From the cell containing the given text, extract its center point as [X, Y] coordinate. 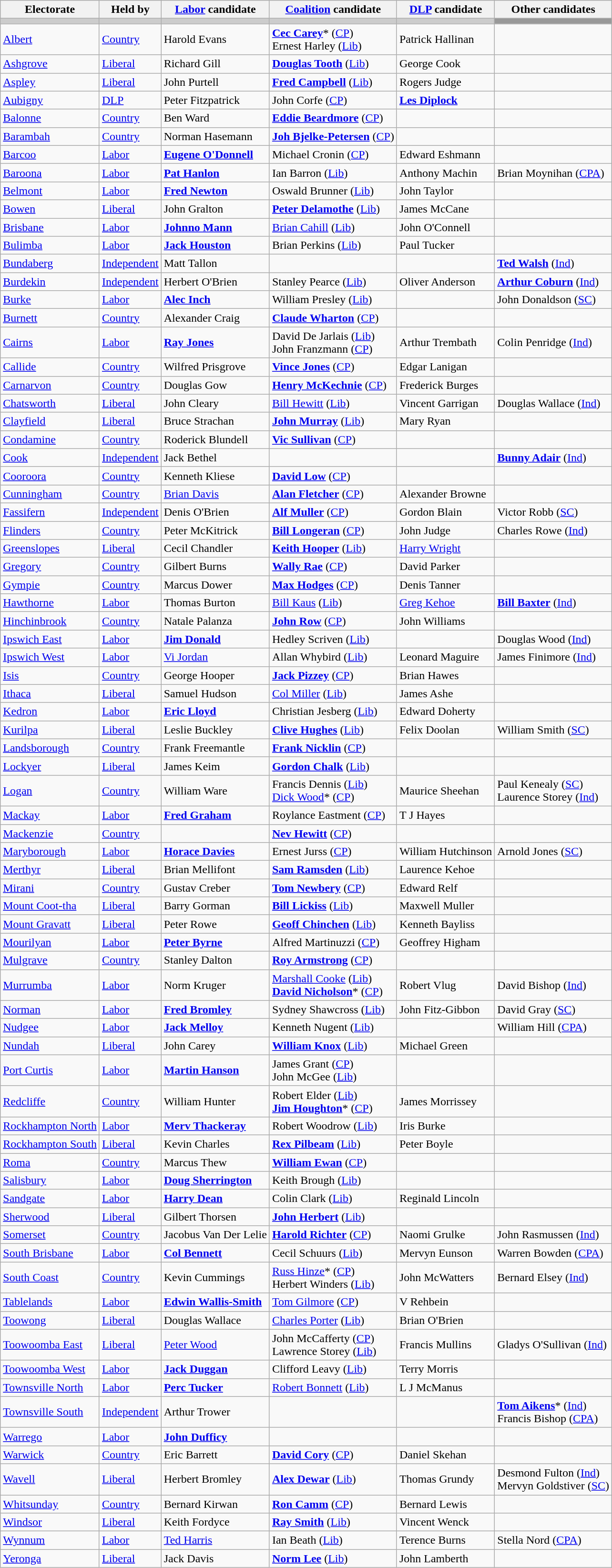
Douglas Wood (Ind) [553, 639]
Townsville North [50, 1387]
David Low (CP) [333, 476]
Daniel Skehan [445, 1455]
Ipswich West [50, 657]
Gordon Blain [445, 512]
Ashgrove [50, 64]
Belmont [50, 191]
Kevin Cummings [215, 1277]
Charles Porter (Lib) [333, 1320]
Kurilpa [50, 730]
John Gralton [215, 209]
Flinders [50, 530]
Toowoomba East [50, 1345]
John Rasmussen (Ind) [553, 1235]
John Judge [445, 530]
James McCane [445, 209]
Kevin Charles [215, 1144]
Warren Bowden (CPA) [553, 1253]
Col Bennett [215, 1253]
John McCafferty (CP) Lawrence Storey (Lib) [333, 1345]
David Parker [445, 567]
Keith Brough (Lib) [333, 1181]
Jacobus Van Der Lelie [215, 1235]
Eric Barrett [215, 1455]
Kenneth Bayliss [445, 924]
John Williams [445, 621]
Johnno Mann [215, 227]
Wally Rae (CP) [333, 567]
Jim Donald [215, 639]
Sandgate [50, 1199]
Greg Kehoe [445, 603]
Harry Dean [215, 1199]
Laurence Kehoe [445, 870]
Coalition candidate [333, 10]
Edward Eshmann [445, 154]
Felix Doolan [445, 730]
Edwin Wallis-Smith [215, 1302]
Other candidates [553, 10]
Mackay [50, 815]
Oswald Brunner (Lib) [333, 191]
Denis Tanner [445, 585]
Alexander Craig [215, 318]
Merthyr [50, 870]
Warwick [50, 1455]
James Finimore (Ind) [553, 657]
Logan [50, 790]
Kedron [50, 712]
Paul Kenealy (SC) Laurence Storey (Ind) [553, 790]
Tablelands [50, 1302]
Ipswich East [50, 639]
Stanley Dalton [215, 960]
Burdekin [50, 282]
Harry Wright [445, 549]
Ithaca [50, 693]
Bernard Kirwan [215, 1504]
Max Hodges (CP) [333, 585]
Marcus Thew [215, 1162]
Tom Gilmore (CP) [333, 1302]
L J McManus [445, 1387]
Claude Wharton (CP) [333, 318]
Sherwood [50, 1217]
Fred Graham [215, 815]
John Lamberth [445, 1558]
Keith Fordyce [215, 1522]
Stella Nord (CPA) [553, 1540]
Brian Perkins (Lib) [333, 245]
Carnarvon [50, 385]
Whitsunday [50, 1504]
Henry McKechnie (CP) [333, 385]
Samuel Hudson [215, 693]
Roderick Blundell [215, 439]
Gilbert Thorsen [215, 1217]
Douglas Wallace (Ind) [553, 403]
Isis [50, 675]
Kenneth Kliese [215, 476]
Edward Relf [445, 888]
Mackenzie [50, 834]
John Donaldson (SC) [553, 300]
Ben Ward [215, 118]
Bruce Strachan [215, 421]
Aubigny [50, 100]
Jack Houston [215, 245]
John Herbert (Lib) [333, 1217]
Peter McKitrick [215, 530]
Bulimba [50, 245]
Bill Lickiss (Lib) [333, 906]
Ray Smith (Lib) [333, 1522]
Alex Dewar (Lib) [333, 1479]
Jack Pizzey (CP) [333, 675]
John O'Connell [445, 227]
Mervyn Eunson [445, 1253]
Naomi Grulke [445, 1235]
Lockyer [50, 766]
Tom Newbery (CP) [333, 888]
Joh Bjelke-Petersen (CP) [333, 136]
Clive Hughes (Lib) [333, 730]
Tom Aikens* (Ind) Francis Bishop (CPA) [553, 1412]
Peter Rowe [215, 924]
Maurice Sheehan [445, 790]
Labor candidate [215, 10]
Jack Melloy [215, 1028]
Col Miller (Lib) [333, 693]
William Smith (SC) [553, 730]
Vince Jones (CP) [333, 367]
Matt Tallon [215, 264]
South Coast [50, 1277]
Arthur Trower [215, 1412]
Norm Lee (Lib) [333, 1558]
Sydney Shawcross (Lib) [333, 1009]
Edgar Lanigan [445, 367]
John McWatters [445, 1277]
Thomas Burton [215, 603]
Bunny Adair (Ind) [553, 458]
Gustav Creber [215, 888]
Burnett [50, 318]
Herbert Bromley [215, 1479]
Harold Richter (CP) [333, 1235]
South Brisbane [50, 1253]
Sam Ramsden (Lib) [333, 870]
Ray Jones [215, 342]
Frank Nicklin (CP) [333, 748]
William Knox (Lib) [333, 1046]
Burke [50, 300]
Patrick Hallinan [445, 39]
Frederick Burges [445, 385]
Anthony Machin [445, 173]
Bundaberg [50, 264]
Baroona [50, 173]
Alec Inch [215, 300]
David Bishop (Ind) [553, 985]
DLP [130, 100]
Jack Duggan [215, 1369]
Ron Camm (CP) [333, 1504]
William Hunter [215, 1101]
Cooroora [50, 476]
Pat Hanlon [215, 173]
John Row (CP) [333, 621]
Rockhampton North [50, 1126]
Fred Newton [215, 191]
Peter Byrne [215, 942]
Alexander Browne [445, 494]
Barry Gorman [215, 906]
Douglas Gow [215, 385]
Fred Campbell (Lib) [333, 82]
Roy Armstrong (CP) [333, 960]
Gregory [50, 567]
Brian Cahill (Lib) [333, 227]
Arthur Trembath [445, 342]
Natale Palanza [215, 621]
Robert Elder (Lib) Jim Houghton* (CP) [333, 1101]
Murrumba [50, 985]
Alan Fletcher (CP) [333, 494]
Redcliffe [50, 1101]
Arthur Coburn (Ind) [553, 282]
DLP candidate [445, 10]
Christian Jesberg (Lib) [333, 712]
Gladys O'Sullivan (Ind) [553, 1345]
John Taylor [445, 191]
Condamine [50, 439]
Edward Doherty [445, 712]
Michael Cronin (CP) [333, 154]
Douglas Tooth (Lib) [333, 64]
Alf Muller (CP) [333, 512]
Stanley Pearce (Lib) [333, 282]
Barambah [50, 136]
Francis Dennis (Lib) Dick Wood* (CP) [333, 790]
Doug Sherrington [215, 1181]
Bernard Elsey (Ind) [553, 1277]
Bill Longeran (CP) [333, 530]
Wilfred Prisgrove [215, 367]
Vic Sullivan (CP) [333, 439]
Gympie [50, 585]
John Cleary [215, 403]
Horace Davies [215, 852]
Townsville South [50, 1412]
Eric Lloyd [215, 712]
Maryborough [50, 852]
Thomas Grundy [445, 1479]
Merv Thackeray [215, 1126]
Maxwell Muller [445, 906]
T J Hayes [445, 815]
Brian Mellifont [215, 870]
Peter Wood [215, 1345]
John Carey [215, 1046]
Geoff Chinchen (Lib) [333, 924]
Mirani [50, 888]
George Hooper [215, 675]
Balonne [50, 118]
Albert [50, 39]
John Murray (Lib) [333, 421]
Port Curtis [50, 1070]
Peter Boyle [445, 1144]
Bernard Lewis [445, 1504]
Barcoo [50, 154]
Jack Davis [215, 1558]
Ian Barron (Lib) [333, 173]
Ted Walsh (Ind) [553, 264]
Cecil Schuurs (Lib) [333, 1253]
John Purtell [215, 82]
John Dufficy [215, 1436]
Cook [50, 458]
Arnold Jones (SC) [553, 852]
Robert Vlug [445, 985]
Reginald Lincoln [445, 1199]
Callide [50, 367]
Ian Beath (Lib) [333, 1540]
Brian O'Brien [445, 1320]
John Fitz-Gibbon [445, 1009]
Colin Penridge (Ind) [553, 342]
Martin Hanson [215, 1070]
Nundah [50, 1046]
Clifford Leavy (Lib) [333, 1369]
Norm Kruger [215, 985]
Bill Hewitt (Lib) [333, 403]
John Corfe (CP) [333, 100]
Vi Jordan [215, 657]
Hawthorne [50, 603]
David De Jarlais (Lib) John Franzmann (CP) [333, 342]
V Rehbein [445, 1302]
Richard Gill [215, 64]
Vincent Wenck [445, 1522]
Wynnum [50, 1540]
James Grant (CP) John McGee (Lib) [333, 1070]
Salisbury [50, 1181]
Norman [50, 1009]
Bowen [50, 209]
Victor Robb (SC) [553, 512]
Brisbane [50, 227]
Yeronga [50, 1558]
Bill Baxter (Ind) [553, 603]
Francis Mullins [445, 1345]
Clayfield [50, 421]
Allan Whybird (Lib) [333, 657]
Cairns [50, 342]
Electorate [50, 10]
Harold Evans [215, 39]
Gilbert Burns [215, 567]
Paul Tucker [445, 245]
Bill Kaus (Lib) [333, 603]
George Cook [445, 64]
Chatsworth [50, 403]
Aspley [50, 82]
Nev Hewitt (CP) [333, 834]
Cecil Chandler [215, 549]
Norman Hasemann [215, 136]
Gordon Chalk (Lib) [333, 766]
Les Diplock [445, 100]
Eddie Beardmore (CP) [333, 118]
Keith Hooper (Lib) [333, 549]
Toowong [50, 1320]
Terence Burns [445, 1540]
Kenneth Nugent (Lib) [333, 1028]
Frank Freemantle [215, 748]
Leonard Maguire [445, 657]
Warrego [50, 1436]
Eugene O'Donnell [215, 154]
Fassifern [50, 512]
Roylance Eastment (CP) [333, 815]
Cunningham [50, 494]
Charles Rowe (Ind) [553, 530]
Douglas Wallace [215, 1320]
Mulgrave [50, 960]
Wavell [50, 1479]
Michael Green [445, 1046]
William Hill (CPA) [553, 1028]
David Gray (SC) [553, 1009]
Landsborough [50, 748]
Rex Pilbeam (Lib) [333, 1144]
Herbert O'Brien [215, 282]
Fred Bromley [215, 1009]
William Ewan (CP) [333, 1162]
Rockhampton South [50, 1144]
Alfred Martinuzzi (CP) [333, 942]
Robert Woodrow (Lib) [333, 1126]
James Morrissey [445, 1101]
James Ashe [445, 693]
Mount Coot-tha [50, 906]
Mount Gravatt [50, 924]
Nudgee [50, 1028]
Vincent Garrigan [445, 403]
Terry Morris [445, 1369]
Desmond Fulton (Ind) Mervyn Goldstiver (SC) [553, 1479]
Held by [130, 10]
Rogers Judge [445, 82]
Windsor [50, 1522]
Ernest Jurss (CP) [333, 852]
Brian Hawes [445, 675]
Hedley Scriven (Lib) [333, 639]
William Ware [215, 790]
Geoffrey Higham [445, 942]
Russ Hinze* (CP) Herbert Winders (Lib) [333, 1277]
Oliver Anderson [445, 282]
Brian Davis [215, 494]
Ted Harris [215, 1540]
Mourilyan [50, 942]
Colin Clark (Lib) [333, 1199]
Hinchinbrook [50, 621]
Somerset [50, 1235]
Marshall Cooke (Lib) David Nicholson* (CP) [333, 985]
Greenslopes [50, 549]
Cec Carey* (CP) Ernest Harley (Lib) [333, 39]
Leslie Buckley [215, 730]
Marcus Dower [215, 585]
Peter Delamothe (Lib) [333, 209]
Robert Bonnett (Lib) [333, 1387]
Jack Bethel [215, 458]
William Presley (Lib) [333, 300]
Brian Moynihan (CPA) [553, 173]
James Keim [215, 766]
William Hutchinson [445, 852]
Mary Ryan [445, 421]
David Cory (CP) [333, 1455]
Roma [50, 1162]
Peter Fitzpatrick [215, 100]
Toowoomba West [50, 1369]
Perc Tucker [215, 1387]
Iris Burke [445, 1126]
Denis O'Brien [215, 512]
